Locate the cell with the specified text and output its (x, y) center coordinate. 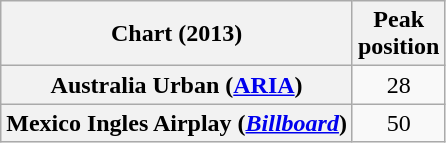
Australia Urban (ARIA) (177, 85)
50 (398, 123)
Mexico Ingles Airplay (Billboard) (177, 123)
Chart (2013) (177, 34)
Peakposition (398, 34)
28 (398, 85)
